Return [X, Y] of the center of cell containing provided text 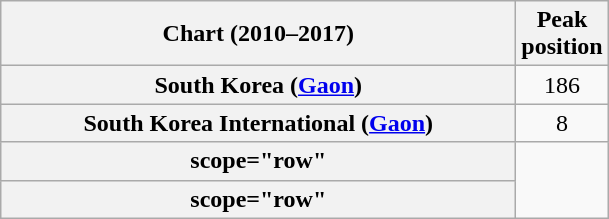
South Korea (Gaon) [258, 85]
8 [562, 123]
South Korea International (Gaon) [258, 123]
186 [562, 85]
Peakposition [562, 34]
Chart (2010–2017) [258, 34]
